Extract the (X, Y) coordinate from the center of the cell holding the provided text.  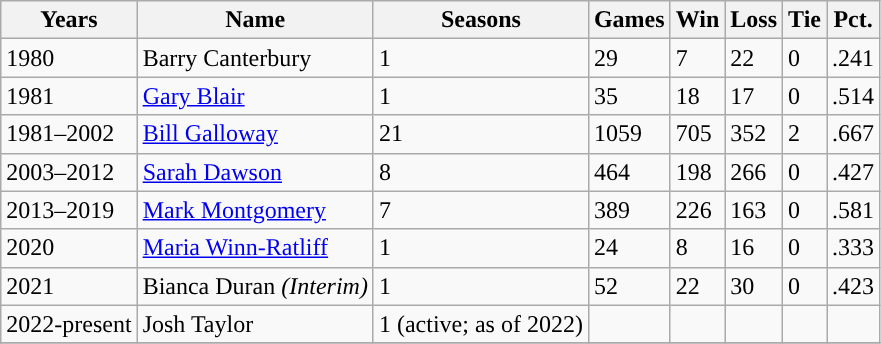
Seasons (480, 20)
.241 (854, 58)
24 (629, 248)
1980 (69, 58)
Tie (805, 20)
1981–2002 (69, 134)
Barry Canterbury (255, 58)
35 (629, 96)
Years (69, 20)
18 (698, 96)
226 (698, 210)
Bianca Duran (Interim) (255, 286)
52 (629, 286)
464 (629, 172)
198 (698, 172)
2022-present (69, 324)
Mark Montgomery (255, 210)
2 (805, 134)
1981 (69, 96)
.581 (854, 210)
Gary Blair (255, 96)
.423 (854, 286)
Games (629, 20)
.667 (854, 134)
163 (754, 210)
2013–2019 (69, 210)
29 (629, 58)
.427 (854, 172)
16 (754, 248)
Pct. (854, 20)
Name (255, 20)
705 (698, 134)
Josh Taylor (255, 324)
Maria Winn-Ratliff (255, 248)
266 (754, 172)
Win (698, 20)
Bill Galloway (255, 134)
2021 (69, 286)
.333 (854, 248)
2003–2012 (69, 172)
Loss (754, 20)
Sarah Dawson (255, 172)
.514 (854, 96)
2020 (69, 248)
1059 (629, 134)
17 (754, 96)
30 (754, 286)
389 (629, 210)
21 (480, 134)
1 (active; as of 2022) (480, 324)
352 (754, 134)
